Locate the cell with the specified text and output its (x, y) center coordinate. 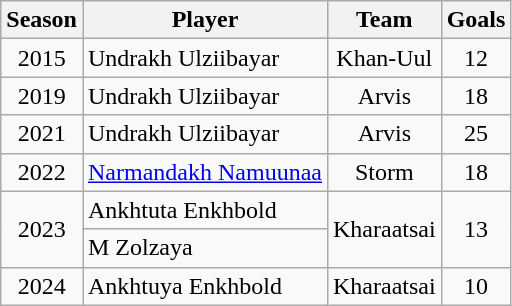
2021 (42, 134)
Player (204, 20)
10 (476, 286)
Team (384, 20)
2015 (42, 58)
M Zolzaya (204, 248)
2024 (42, 286)
Khan-Uul (384, 58)
Storm (384, 172)
2022 (42, 172)
2019 (42, 96)
Season (42, 20)
25 (476, 134)
Ankhtuya Enkhbold (204, 286)
12 (476, 58)
Goals (476, 20)
13 (476, 229)
Narmandakh Namuunaa (204, 172)
2023 (42, 229)
Ankhtuta Enkhbold (204, 210)
